Pinpoint the cell where the given text exists, returning its (x, y) midpoint coordinate. 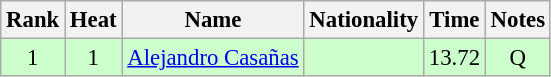
Alejandro Casañas (213, 58)
Nationality (364, 20)
13.72 (454, 58)
Name (213, 20)
Notes (518, 20)
Heat (94, 20)
Time (454, 20)
Rank (33, 20)
Q (518, 58)
